Return [X, Y] of the center of cell containing provided text 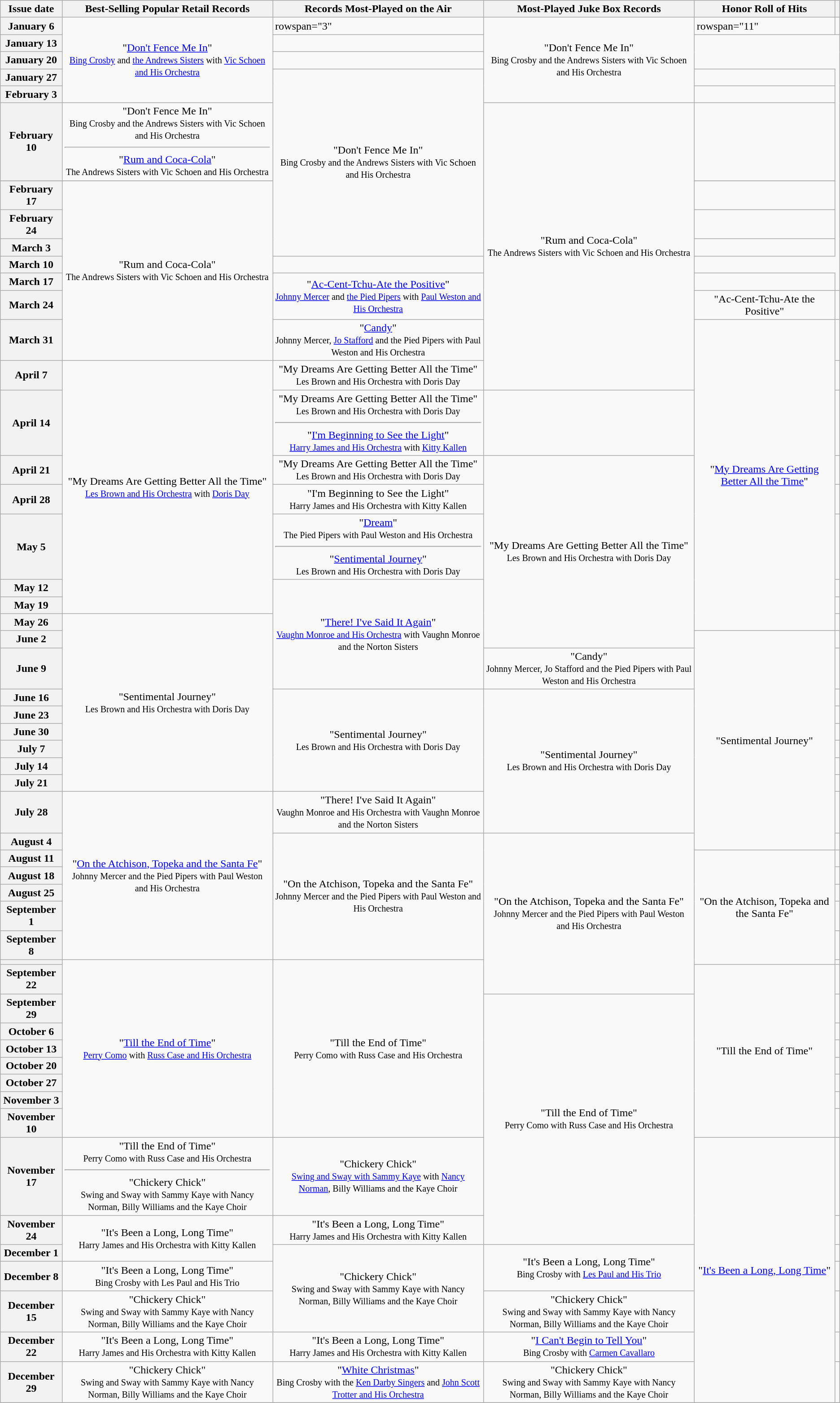
December 15 [31, 1311]
January 20 [31, 60]
April 7 [31, 375]
"Sentimental Journey" [765, 741]
January 27 [31, 77]
July 28 [31, 812]
March 3 [31, 247]
March 31 [31, 340]
March 10 [31, 264]
July 21 [31, 783]
February 17 [31, 195]
June 30 [31, 732]
February 10 [31, 142]
April 21 [31, 470]
rowspan="3" [378, 26]
August 18 [31, 876]
"White Christmas"Bing Crosby with the Ken Darby Singers and John Scott Trotter and His Orchestra [378, 1382]
"I'm Beginning to See the Light"Harry James and His Orchestra with Kitty Kallen [378, 499]
"On the Atchison, Topeka and the Santa Fe" [765, 908]
February 24 [31, 224]
December 8 [31, 1276]
October 13 [31, 1048]
September 22 [31, 979]
Records Most-Played on the Air [378, 9]
December 29 [31, 1382]
"Ac-Cent-Tchu-Ate the Positive"Johnny Mercer and the Pied Pipers with Paul Weston and His Orchestra [378, 296]
October 27 [31, 1083]
May 19 [31, 605]
December 22 [31, 1346]
September 29 [31, 1008]
April 14 [31, 423]
November 3 [31, 1100]
May 26 [31, 622]
August 4 [31, 842]
November 10 [31, 1123]
September 1 [31, 916]
May 5 [31, 547]
"Dream"The Pied Pipers with Paul Weston and His Orchestra"Sentimental Journey"Les Brown and His Orchestra with Doris Day [378, 547]
November 17 [31, 1177]
January 13 [31, 43]
September 8 [31, 945]
July 14 [31, 766]
rowspan="11" [765, 26]
Best-Selling Popular Retail Records [167, 9]
June 2 [31, 639]
June 16 [31, 697]
"It's Been a Long, Long Time" [765, 1270]
April 28 [31, 499]
August 25 [31, 893]
January 6 [31, 26]
"Ac-Cent-Tchu-Ate the Positive" [765, 304]
Issue date [31, 9]
December 1 [31, 1253]
"I Can't Begin to Tell You"Bing Crosby with Carmen Cavallaro [589, 1346]
June 23 [31, 715]
March 17 [31, 281]
Honor Roll of Hits [765, 9]
July 7 [31, 749]
May 12 [31, 588]
June 9 [31, 668]
"My Dreams Are Getting Better All the Time" [765, 475]
November 24 [31, 1230]
August 11 [31, 859]
March 24 [31, 304]
"Till the End of Time" [765, 1051]
October 20 [31, 1065]
Most-Played Juke Box Records [589, 9]
February 3 [31, 94]
October 6 [31, 1031]
